From the cell containing the given text, extract its center point as [x, y] coordinate. 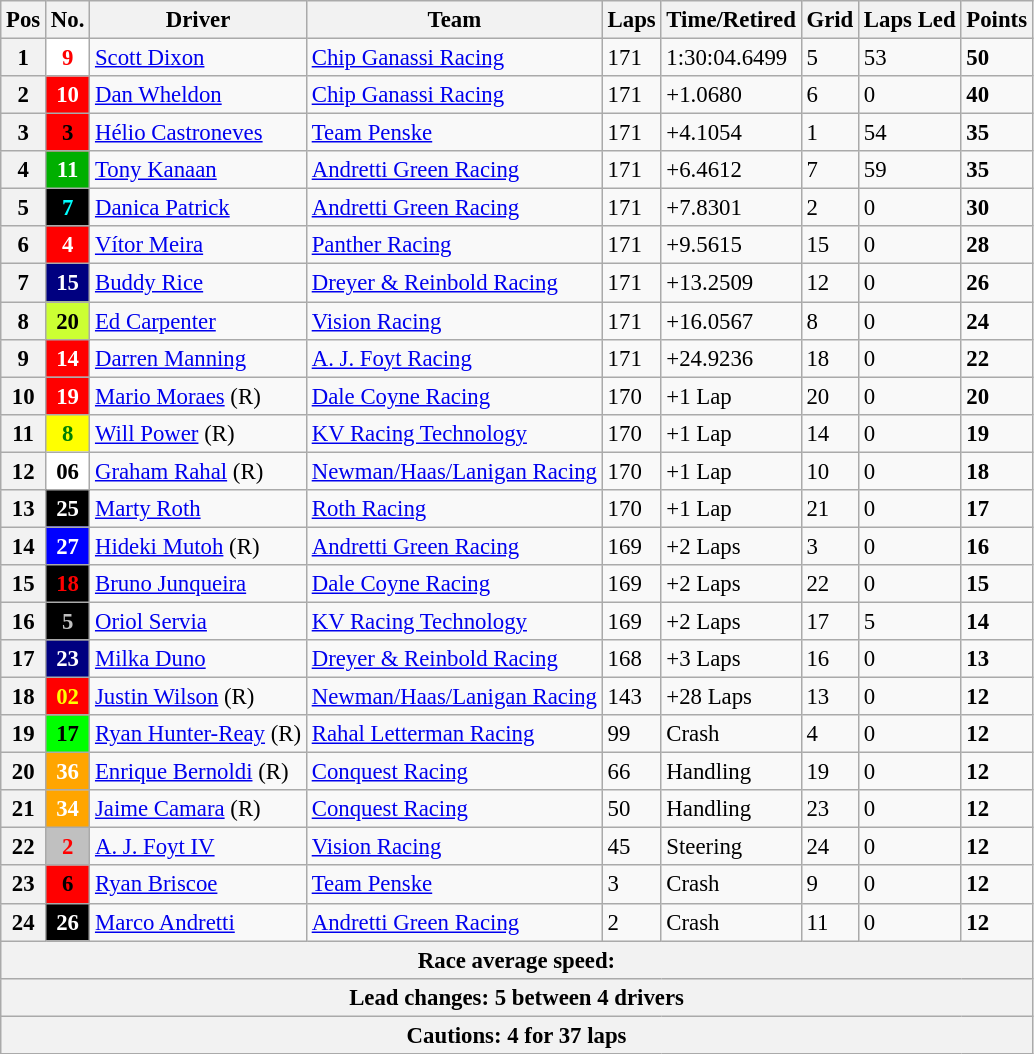
Enrique Bernoldi (R) [198, 772]
+13.2509 [731, 283]
Bruno Junqueira [198, 584]
Hélio Castroneves [198, 133]
Hideki Mutoh (R) [198, 546]
Mario Moraes (R) [198, 396]
143 [632, 697]
A. J. Foyt Racing [454, 358]
+24.9236 [731, 358]
53 [910, 58]
99 [632, 734]
66 [632, 772]
36 [68, 772]
1:30:04.6499 [731, 58]
Marco Andretti [198, 922]
+3 Laps [731, 659]
A. J. Foyt IV [198, 847]
Driver [198, 20]
Buddy Rice [198, 283]
+7.8301 [731, 208]
+16.0567 [731, 321]
Will Power (R) [198, 433]
+9.5615 [731, 245]
Ed Carpenter [198, 321]
No. [68, 20]
+1.0680 [731, 95]
Steering [731, 847]
Grid [830, 20]
Ryan Hunter-Reay (R) [198, 734]
Danica Patrick [198, 208]
45 [632, 847]
Cautions: 4 for 37 laps [517, 1035]
Darren Manning [198, 358]
+4.1054 [731, 133]
Justin Wilson (R) [198, 697]
02 [68, 697]
27 [68, 546]
30 [996, 208]
Lead changes: 5 between 4 drivers [517, 997]
Graham Rahal (R) [198, 471]
Race average speed: [517, 960]
Oriol Servia [198, 621]
Points [996, 20]
Team [454, 20]
06 [68, 471]
Marty Roth [198, 509]
Jaime Camara (R) [198, 809]
Scott Dixon [198, 58]
Rahal Letterman Racing [454, 734]
Dan Wheldon [198, 95]
Panther Racing [454, 245]
Ryan Briscoe [198, 885]
Time/Retired [731, 20]
54 [910, 133]
25 [68, 509]
Laps Led [910, 20]
40 [996, 95]
168 [632, 659]
Laps [632, 20]
Tony Kanaan [198, 170]
Milka Duno [198, 659]
59 [910, 170]
Roth Racing [454, 509]
+28 Laps [731, 697]
34 [68, 809]
28 [996, 245]
+6.4612 [731, 170]
Vítor Meira [198, 245]
Pos [24, 20]
